Return (x, y) of the center of cell containing provided text 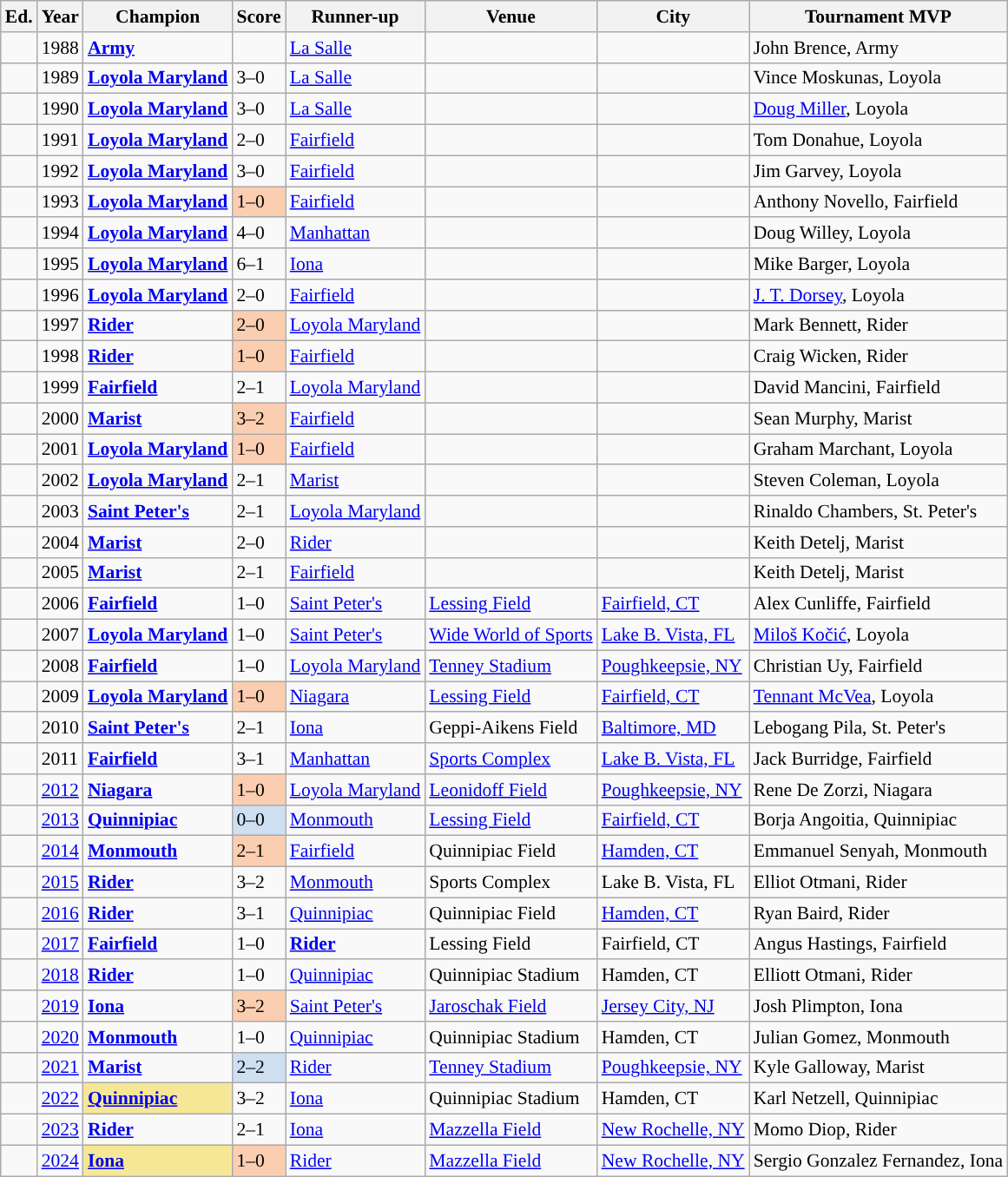
Elliott Otmani, Rider (879, 976)
2005 (61, 573)
Venue (511, 16)
2017 (61, 944)
Wide World of Sports (511, 635)
Mark Bennett, Rider (879, 325)
Champion (158, 16)
2014 (61, 852)
Tournament MVP (879, 16)
2004 (61, 542)
Doug Miller, Loyola (879, 109)
Score (259, 16)
Momo Diop, Rider (879, 1130)
John Brence, Army (879, 48)
2024 (61, 1161)
2–2 (259, 1068)
Anthony Novello, Fairfield (879, 202)
2006 (61, 604)
1996 (61, 295)
Jack Burridge, Fairfield (879, 759)
2018 (61, 976)
2016 (61, 913)
Emmanuel Senyah, Monmouth (879, 852)
2023 (61, 1130)
Army (158, 48)
Rinaldo Chambers, St. Peter's (879, 511)
Tennant McVea, Loyola (879, 697)
2010 (61, 728)
Jersey City, NJ (674, 1006)
1989 (61, 78)
Tom Donahue, Loyola (879, 141)
Alex Cunliffe, Fairfield (879, 604)
Angus Hastings, Fairfield (879, 944)
Geppi-Aikens Field (511, 728)
Jaroschak Field (511, 1006)
Leonidoff Field (511, 790)
2001 (61, 450)
Ryan Baird, Rider (879, 913)
2002 (61, 481)
2008 (61, 666)
2021 (61, 1068)
2022 (61, 1099)
2013 (61, 820)
1995 (61, 264)
1999 (61, 388)
1991 (61, 141)
Jim Garvey, Loyola (879, 171)
Year (61, 16)
J. T. Dorsey, Loyola (879, 295)
1993 (61, 202)
Mike Barger, Loyola (879, 264)
4–0 (259, 233)
Christian Uy, Fairfield (879, 666)
Steven Coleman, Loyola (879, 481)
2009 (61, 697)
Josh Plimpton, Iona (879, 1006)
Baltimore, MD (674, 728)
Kyle Galloway, Marist (879, 1068)
Karl Netzell, Quinnipiac (879, 1099)
1992 (61, 171)
2015 (61, 883)
Vince Moskunas, Loyola (879, 78)
Lebogang Pila, St. Peter's (879, 728)
Rene De Zorzi, Niagara (879, 790)
2003 (61, 511)
Doug Willey, Loyola (879, 233)
2012 (61, 790)
1990 (61, 109)
Ed. (19, 16)
2007 (61, 635)
David Mancini, Fairfield (879, 388)
2011 (61, 759)
2019 (61, 1006)
2020 (61, 1037)
1997 (61, 325)
Sergio Gonzalez Fernandez, Iona (879, 1161)
Julian Gomez, Monmouth (879, 1037)
1994 (61, 233)
Miloš Kočić, Loyola (879, 635)
Elliot Otmani, Rider (879, 883)
0–0 (259, 820)
1988 (61, 48)
Borja Angoitia, Quinnipiac (879, 820)
City (674, 16)
Craig Wicken, Rider (879, 357)
6–1 (259, 264)
1998 (61, 357)
Graham Marchant, Loyola (879, 450)
Sean Murphy, Marist (879, 418)
2000 (61, 418)
Runner-up (356, 16)
